Scan for the cell matching the given text and deliver its [X, Y] coordinate at center. 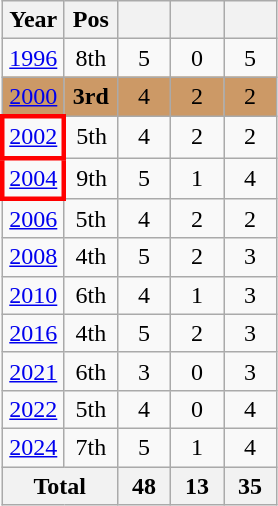
2016 [33, 333]
1996 [33, 58]
Total [60, 485]
13 [196, 485]
2006 [33, 219]
8th [90, 58]
2022 [33, 409]
2000 [33, 97]
9th [90, 178]
2004 [33, 178]
2008 [33, 257]
2010 [33, 295]
2024 [33, 447]
Pos [90, 20]
3rd [90, 97]
48 [144, 485]
2021 [33, 371]
7th [90, 447]
Year [33, 20]
35 [250, 485]
2002 [33, 136]
